Capture the cell that displays the provided text and extract its [x, y] central coordinate. 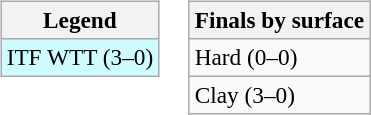
Finals by surface [279, 20]
Legend [80, 20]
Clay (3–0) [279, 95]
Hard (0–0) [279, 57]
ITF WTT (3–0) [80, 57]
